Return [x, y] of the center of cell containing provided text 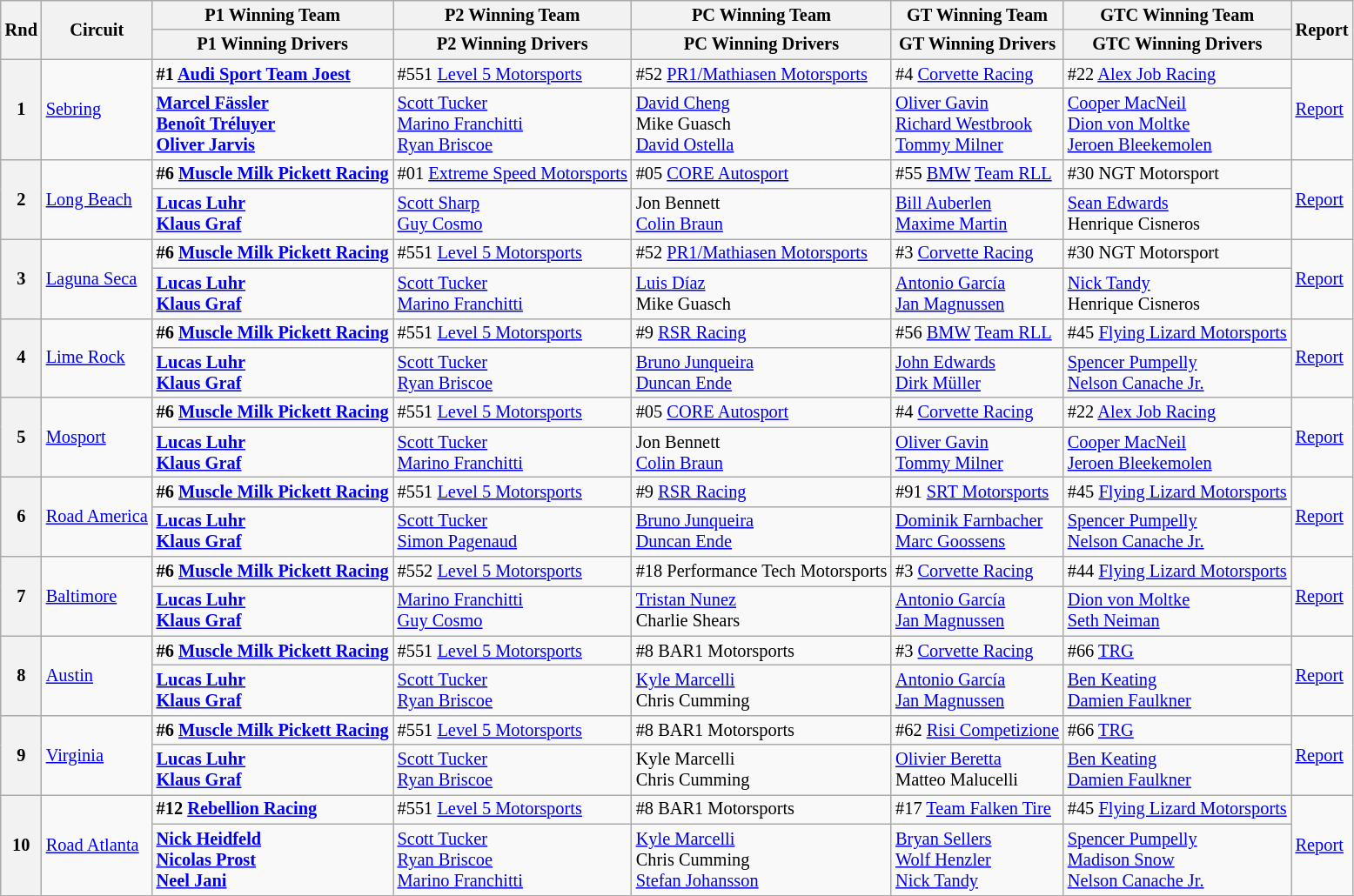
PC Winning Team [761, 15]
Bill Auberlen Maxime Martin [977, 214]
Kyle Marcelli Chris Cumming Stefan Johansson [761, 859]
Scott Tucker Simon Pagenaud [513, 532]
GT Winning Drivers [977, 44]
1 [21, 110]
7 [21, 597]
Dominik Farnbacher Marc Goossens [977, 532]
Sebring [97, 110]
Bryan Sellers Wolf Henzler Nick Tandy [977, 859]
Olivier Beretta Matteo Malucelli [977, 770]
#1 Audi Sport Team Joest [273, 74]
PC Winning Drivers [761, 44]
Scott Sharp Guy Cosmo [513, 214]
Long Beach [97, 198]
Road Atlanta [97, 844]
Scott Tucker Ryan Briscoe Marino Franchitti [513, 859]
#56 BMW Team RLL [977, 333]
Oliver Gavin Richard Westbrook Tommy Milner [977, 124]
Cooper MacNeil Dion von Moltke Jeroen Bleekemolen [1177, 124]
Austin [97, 675]
#18 Performance Tech Motorsports [761, 572]
#62 Risi Competizione [977, 730]
Marcel Fässler Benoît Tréluyer Oliver Jarvis [273, 124]
David Cheng Mike Guasch David Ostella [761, 124]
#17 Team Falken Tire [977, 809]
2 [21, 198]
#55 BMW Team RLL [977, 174]
Dion von Moltke Seth Neiman [1177, 611]
#01 Extreme Speed Motorsports [513, 174]
P2 Winning Team [513, 15]
P1 Winning Team [273, 15]
Scott Tucker Marino Franchitti Ryan Briscoe [513, 124]
Lime Rock [97, 358]
Road America [97, 517]
5 [21, 437]
9 [21, 755]
Oliver Gavin Tommy Milner [977, 452]
#12 Rebellion Racing [273, 809]
P1 Winning Drivers [273, 44]
Nick Heidfeld Nicolas Prost Neel Jani [273, 859]
GT Winning Team [977, 15]
Cooper MacNeil Jeroen Bleekemolen [1177, 452]
Tristan Nunez Charlie Shears [761, 611]
3 [21, 278]
GTC Winning Drivers [1177, 44]
#552 Level 5 Motorsports [513, 572]
4 [21, 358]
Baltimore [97, 597]
6 [21, 517]
John Edwards Dirk Müller [977, 372]
Nick Tandy Henrique Cisneros [1177, 293]
P2 Winning Drivers [513, 44]
Marino Franchitti Guy Cosmo [513, 611]
Luis Díaz Mike Guasch [761, 293]
#91 SRT Motorsports [977, 491]
Virginia [97, 755]
8 [21, 675]
Laguna Seca [97, 278]
Rnd [21, 30]
Circuit [97, 30]
#44 Flying Lizard Motorsports [1177, 572]
10 [21, 844]
Sean Edwards Henrique Cisneros [1177, 214]
Mosport [97, 437]
GTC Winning Team [1177, 15]
Spencer Pumpelly Madison Snow Nelson Canache Jr. [1177, 859]
